Pinpoint the cell where the given text exists, returning its (X, Y) midpoint coordinate. 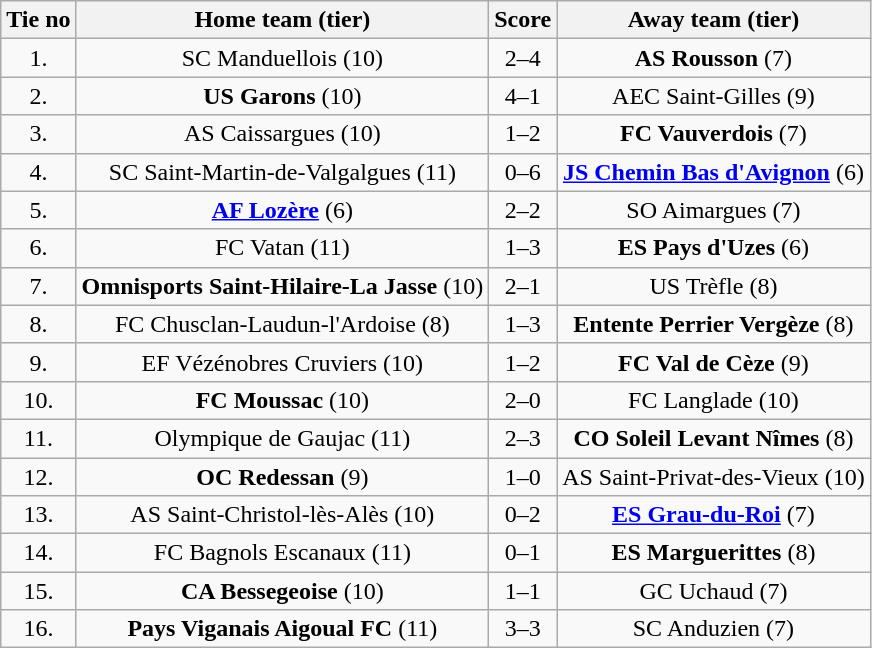
1. (38, 58)
EF Vézénobres Cruviers (10) (282, 362)
FC Bagnols Escanaux (11) (282, 553)
FC Moussac (10) (282, 400)
Pays Viganais Aigoual FC (11) (282, 629)
13. (38, 515)
AS Saint-Christol-lès-Alès (10) (282, 515)
ES Grau-du-Roi (7) (714, 515)
SC Manduellois (10) (282, 58)
0–2 (523, 515)
FC Val de Cèze (9) (714, 362)
12. (38, 477)
CA Bessegeoise (10) (282, 591)
4. (38, 172)
2–3 (523, 438)
Tie no (38, 20)
AS Saint-Privat-des-Vieux (10) (714, 477)
11. (38, 438)
AS Caissargues (10) (282, 134)
4–1 (523, 96)
10. (38, 400)
0–6 (523, 172)
SC Saint-Martin-de-Valgalgues (11) (282, 172)
9. (38, 362)
AS Rousson (7) (714, 58)
2. (38, 96)
0–1 (523, 553)
ES Pays d'Uzes (6) (714, 248)
FC Vatan (11) (282, 248)
US Trèfle (8) (714, 286)
5. (38, 210)
Score (523, 20)
6. (38, 248)
JS Chemin Bas d'Avignon (6) (714, 172)
ES Marguerittes (8) (714, 553)
CO Soleil Levant Nîmes (8) (714, 438)
US Garons (10) (282, 96)
7. (38, 286)
FC Langlade (10) (714, 400)
8. (38, 324)
AEC Saint-Gilles (9) (714, 96)
2–4 (523, 58)
3. (38, 134)
SC Anduzien (7) (714, 629)
Away team (tier) (714, 20)
Entente Perrier Vergèze (8) (714, 324)
14. (38, 553)
3–3 (523, 629)
Olympique de Gaujac (11) (282, 438)
Omnisports Saint-Hilaire-La Jasse (10) (282, 286)
SO Aimargues (7) (714, 210)
2–1 (523, 286)
Home team (tier) (282, 20)
GC Uchaud (7) (714, 591)
OC Redessan (9) (282, 477)
AF Lozère (6) (282, 210)
FC Chusclan-Laudun-l'Ardoise (8) (282, 324)
2–2 (523, 210)
15. (38, 591)
1–1 (523, 591)
16. (38, 629)
1–0 (523, 477)
FC Vauverdois (7) (714, 134)
2–0 (523, 400)
